Return (x, y) of the center of cell containing provided text 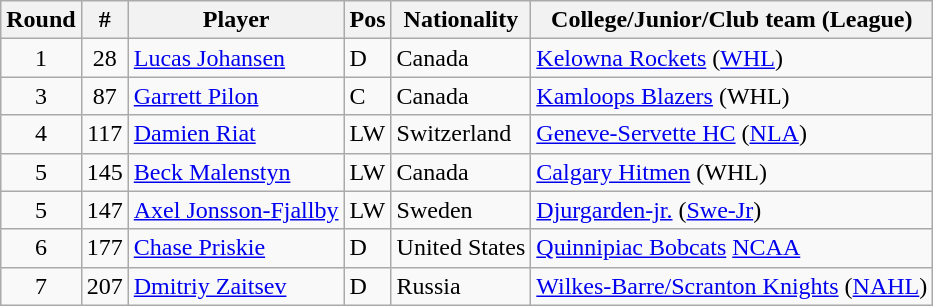
7 (41, 286)
United States (461, 248)
4 (41, 134)
Dmitriy Zaitsev (236, 286)
Kelowna Rockets (WHL) (732, 58)
Russia (461, 286)
Sweden (461, 210)
Chase Priskie (236, 248)
177 (104, 248)
Wilkes-Barre/Scranton Knights (NAHL) (732, 286)
Pos (368, 20)
Switzerland (461, 134)
Calgary Hitmen (WHL) (732, 172)
207 (104, 286)
28 (104, 58)
Nationality (461, 20)
Damien Riat (236, 134)
Axel Jonsson-Fjallby (236, 210)
Quinnipiac Bobcats NCAA (732, 248)
145 (104, 172)
1 (41, 58)
Player (236, 20)
117 (104, 134)
87 (104, 96)
Djurgarden-jr. (Swe-Jr) (732, 210)
C (368, 96)
Lucas Johansen (236, 58)
Beck Malenstyn (236, 172)
6 (41, 248)
# (104, 20)
Garrett Pilon (236, 96)
Round (41, 20)
College/Junior/Club team (League) (732, 20)
Geneve-Servette HC (NLA) (732, 134)
147 (104, 210)
3 (41, 96)
Kamloops Blazers (WHL) (732, 96)
